For the text-containing cell, return its midpoint in (X, Y) coordinate format. 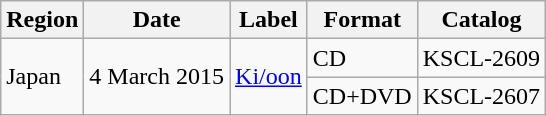
Ki/oon (269, 77)
Date (157, 20)
Label (269, 20)
Catalog (481, 20)
CD (362, 58)
4 March 2015 (157, 77)
KSCL-2609 (481, 58)
Region (42, 20)
CD+DVD (362, 96)
Format (362, 20)
KSCL-2607 (481, 96)
Japan (42, 77)
